Identify which cell holds the provided text, then report its [X, Y] central coordinate. 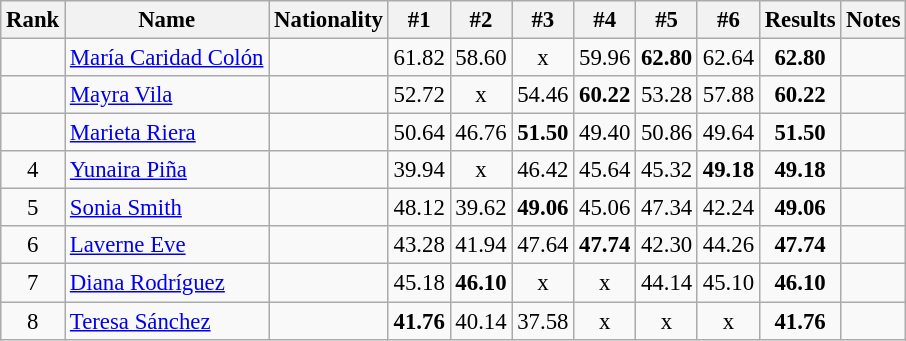
42.24 [728, 208]
44.26 [728, 245]
37.58 [543, 321]
57.88 [728, 95]
Nationality [328, 20]
50.86 [667, 133]
Mayra Vila [167, 95]
Name [167, 20]
41.94 [481, 245]
#1 [419, 20]
46.42 [543, 170]
45.64 [605, 170]
Teresa Sánchez [167, 321]
58.60 [481, 58]
39.62 [481, 208]
#3 [543, 20]
Marieta Riera [167, 133]
Diana Rodríguez [167, 283]
39.94 [419, 170]
Rank [33, 20]
#5 [667, 20]
#2 [481, 20]
45.32 [667, 170]
46.76 [481, 133]
Results [800, 20]
59.96 [605, 58]
44.14 [667, 283]
#6 [728, 20]
María Caridad Colón [167, 58]
48.12 [419, 208]
4 [33, 170]
Sonia Smith [167, 208]
#4 [605, 20]
40.14 [481, 321]
5 [33, 208]
45.10 [728, 283]
53.28 [667, 95]
Notes [874, 20]
62.64 [728, 58]
45.18 [419, 283]
61.82 [419, 58]
54.46 [543, 95]
50.64 [419, 133]
Yunaira Piña [167, 170]
52.72 [419, 95]
42.30 [667, 245]
6 [33, 245]
Laverne Eve [167, 245]
7 [33, 283]
47.64 [543, 245]
45.06 [605, 208]
43.28 [419, 245]
47.34 [667, 208]
49.64 [728, 133]
49.40 [605, 133]
8 [33, 321]
